Detect which cell encompasses the target text, then output its [x, y] center coordinate. 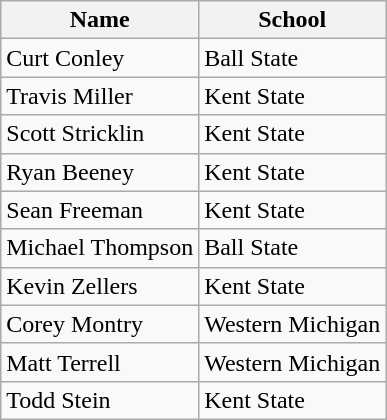
Matt Terrell [100, 362]
Curt Conley [100, 58]
Ryan Beeney [100, 172]
Corey Montry [100, 324]
Scott Stricklin [100, 134]
Kevin Zellers [100, 286]
Todd Stein [100, 400]
Name [100, 20]
School [292, 20]
Travis Miller [100, 96]
Michael Thompson [100, 248]
Sean Freeman [100, 210]
